For the text-containing cell, return its midpoint in [X, Y] coordinate format. 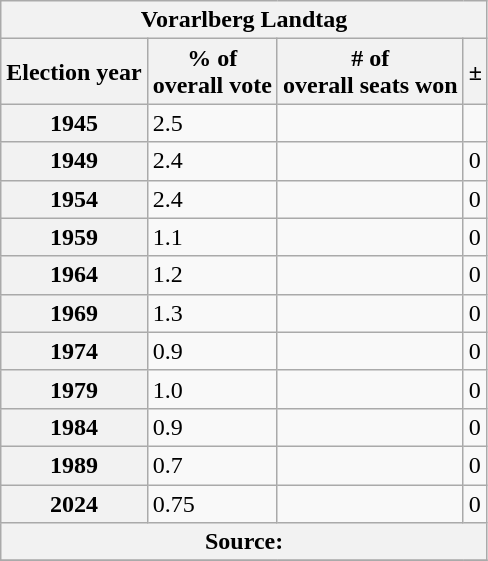
1.2 [212, 275]
± [475, 72]
1.0 [212, 389]
Source: [244, 542]
1.1 [212, 237]
1969 [74, 313]
1954 [74, 199]
1945 [74, 123]
1949 [74, 161]
Election year [74, 72]
1959 [74, 237]
Vorarlberg Landtag [244, 20]
# ofoverall seats won [370, 72]
2024 [74, 503]
1989 [74, 465]
1984 [74, 427]
1964 [74, 275]
0.7 [212, 465]
1.3 [212, 313]
0.75 [212, 503]
% ofoverall vote [212, 72]
2.5 [212, 123]
1974 [74, 351]
1979 [74, 389]
